Return the (x, y) coordinate for the center point of the cell that contains the specified text.  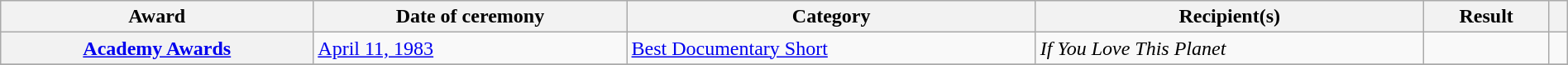
If You Love This Planet (1229, 48)
Academy Awards (157, 48)
Award (157, 17)
Category (831, 17)
Best Documentary Short (831, 48)
Date of ceremony (470, 17)
Recipient(s) (1229, 17)
April 11, 1983 (470, 48)
Result (1486, 17)
